Provide the (x, y) coordinate of the cell's center where the given text is located.  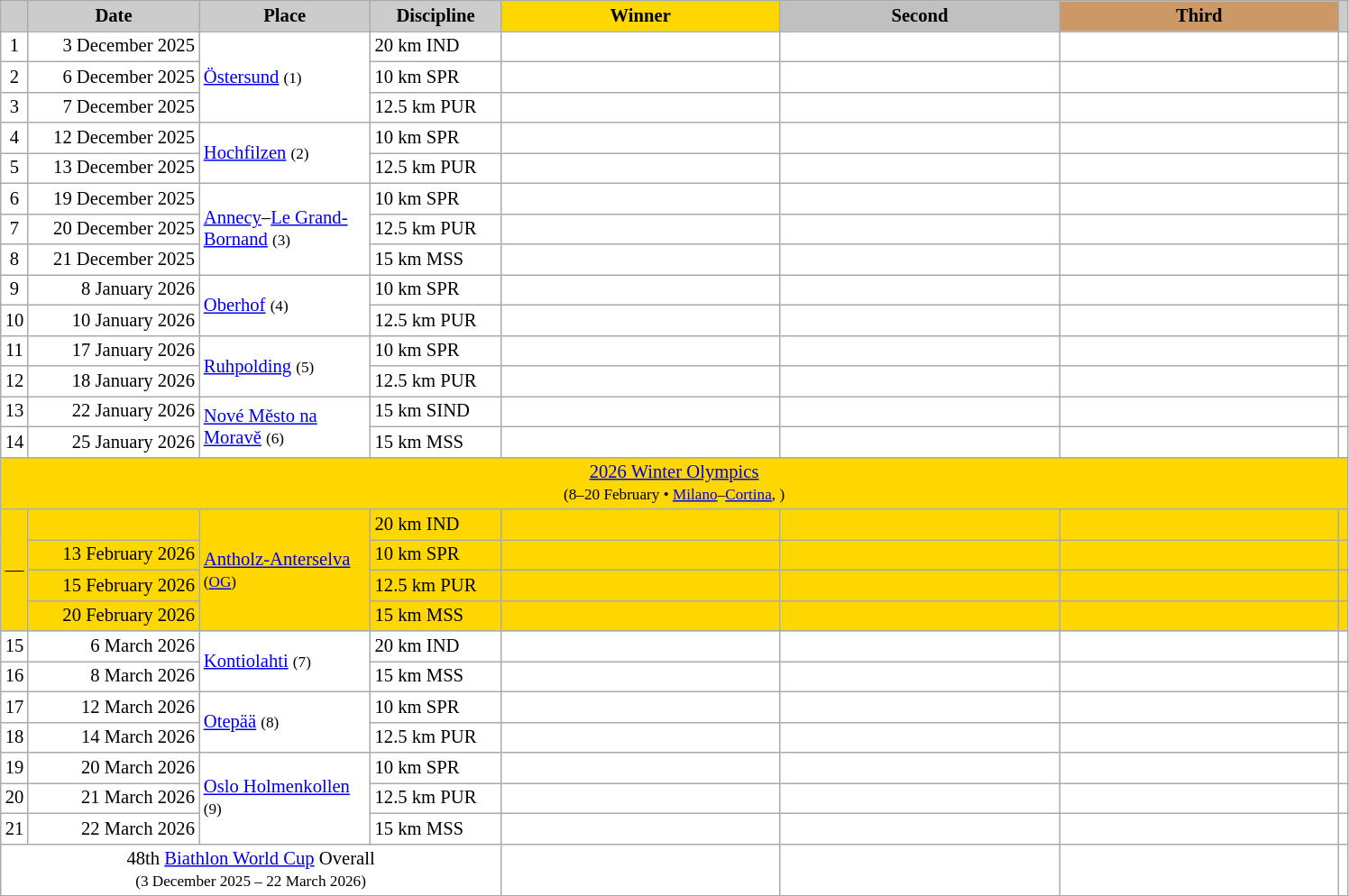
18 (14, 737)
5 (14, 168)
Place (285, 15)
Oberhof (4) (285, 305)
2 (14, 77)
Kontiolahti (7) (285, 662)
6 December 2025 (114, 77)
3 December 2025 (114, 46)
17 January 2026 (114, 351)
Second (920, 15)
3 (14, 107)
13 (14, 411)
20 December 2025 (114, 229)
Östersund (1) (285, 76)
Oslo Holmenkollen (9) (285, 797)
22 January 2026 (114, 411)
8 (14, 259)
15 February 2026 (114, 585)
Winner (640, 15)
6 March 2026 (114, 646)
48th Biathlon World Cup Overall(3 December 2025 – 22 March 2026) (251, 870)
2026 Winter Olympics(8–20 February • Milano–Cortina, ) (674, 483)
9 (14, 289)
21 March 2026 (114, 798)
19 December 2025 (114, 198)
22 March 2026 (114, 828)
8 March 2026 (114, 676)
12 March 2026 (114, 707)
20 (14, 798)
Otepää (8) (285, 722)
20 March 2026 (114, 767)
4 (14, 138)
Antholz-Anterselva (OG) (285, 570)
16 (14, 676)
Hochfilzen (2) (285, 153)
— (14, 570)
Annecy–Le Grand-Bornand (3) (285, 229)
11 (14, 351)
14 March 2026 (114, 737)
8 January 2026 (114, 289)
20 February 2026 (114, 616)
19 (14, 767)
Nové Město na Moravě (6) (285, 426)
13 February 2026 (114, 554)
Discipline (436, 15)
13 December 2025 (114, 168)
14 (14, 442)
18 January 2026 (114, 381)
Date (114, 15)
21 (14, 828)
15 (14, 646)
Ruhpolding (5) (285, 366)
21 December 2025 (114, 259)
25 January 2026 (114, 442)
10 January 2026 (114, 320)
7 (14, 229)
1 (14, 46)
15 km SIND (436, 411)
Third (1199, 15)
17 (14, 707)
12 (14, 381)
7 December 2025 (114, 107)
12 December 2025 (114, 138)
10 (14, 320)
6 (14, 198)
